Search for the cell housing the specified text and yield its (X, Y) center coordinate. 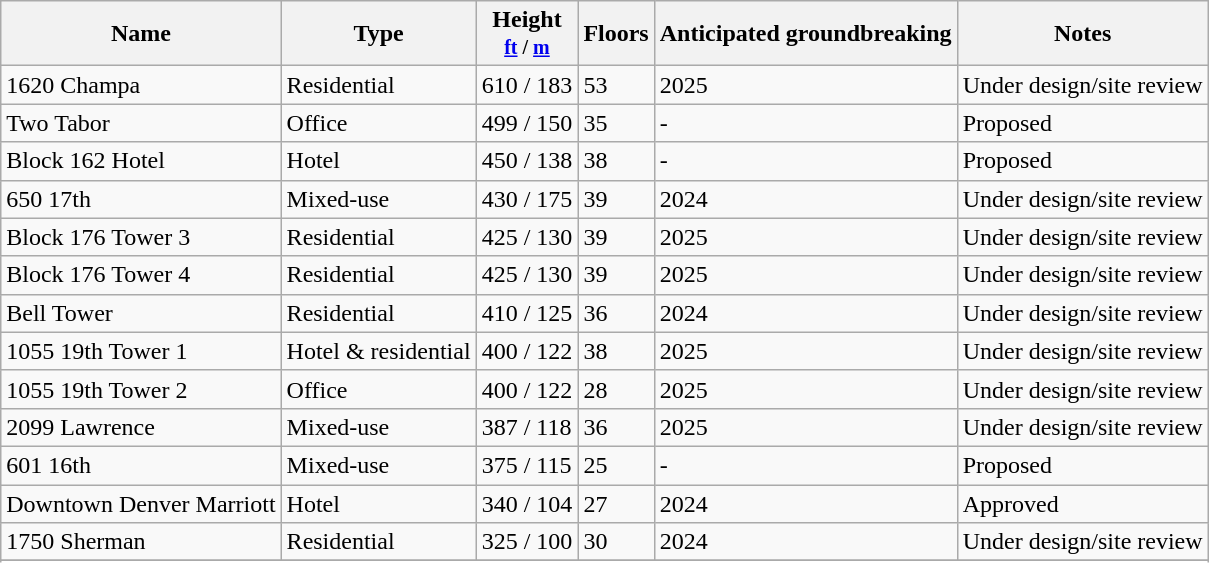
Bell Tower (141, 313)
1055 19th Tower 1 (141, 351)
410 / 125 (527, 313)
35 (616, 123)
610 / 183 (527, 85)
Block 162 Hotel (141, 161)
1055 19th Tower 2 (141, 389)
28 (616, 389)
30 (616, 542)
Block 176 Tower 4 (141, 275)
Two Tabor (141, 123)
1750 Sherman (141, 542)
Block 176 Tower 3 (141, 237)
53 (616, 85)
499 / 150 (527, 123)
Approved (1082, 503)
601 16th (141, 465)
Floors (616, 34)
Name (141, 34)
Heightft / m (527, 34)
650 17th (141, 199)
Notes (1082, 34)
25 (616, 465)
Type (378, 34)
27 (616, 503)
340 / 104 (527, 503)
2099 Lawrence (141, 427)
Hotel & residential (378, 351)
375 / 115 (527, 465)
387 / 118 (527, 427)
Downtown Denver Marriott (141, 503)
1620 Champa (141, 85)
450 / 138 (527, 161)
Anticipated groundbreaking (806, 34)
325 / 100 (527, 542)
430 / 175 (527, 199)
